Extract the (X, Y) coordinate from the center of the cell holding the provided text.  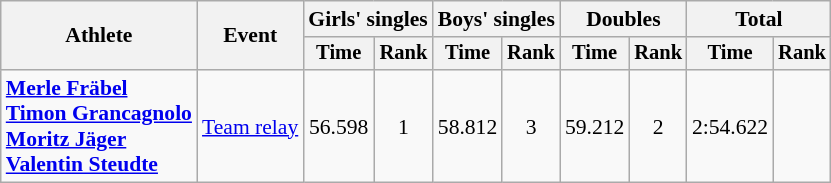
Athlete (99, 36)
Boys' singles (496, 19)
2:54.622 (730, 126)
1 (404, 126)
Team relay (250, 126)
59.212 (594, 126)
2 (658, 126)
Event (250, 36)
56.598 (338, 126)
Total (759, 19)
Doubles (624, 19)
Girls' singles (368, 19)
3 (531, 126)
58.812 (468, 126)
Merle FräbelTimon GrancagnoloMoritz JägerValentin Steudte (99, 126)
